Find where the given text appears and provide that cell's center as [X, Y] coordinate. 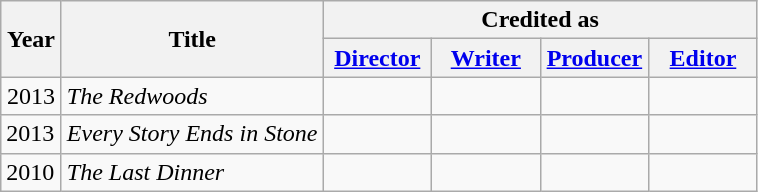
Producer [594, 58]
Writer [486, 58]
Credited as [540, 20]
2010 [32, 172]
Director [378, 58]
The Redwoods [192, 96]
Every Story Ends in Stone [192, 134]
The Last Dinner [192, 172]
Year [32, 39]
Title [192, 39]
Editor [704, 58]
